Output the (x, y) coordinate of the center of the cell containing the given text.  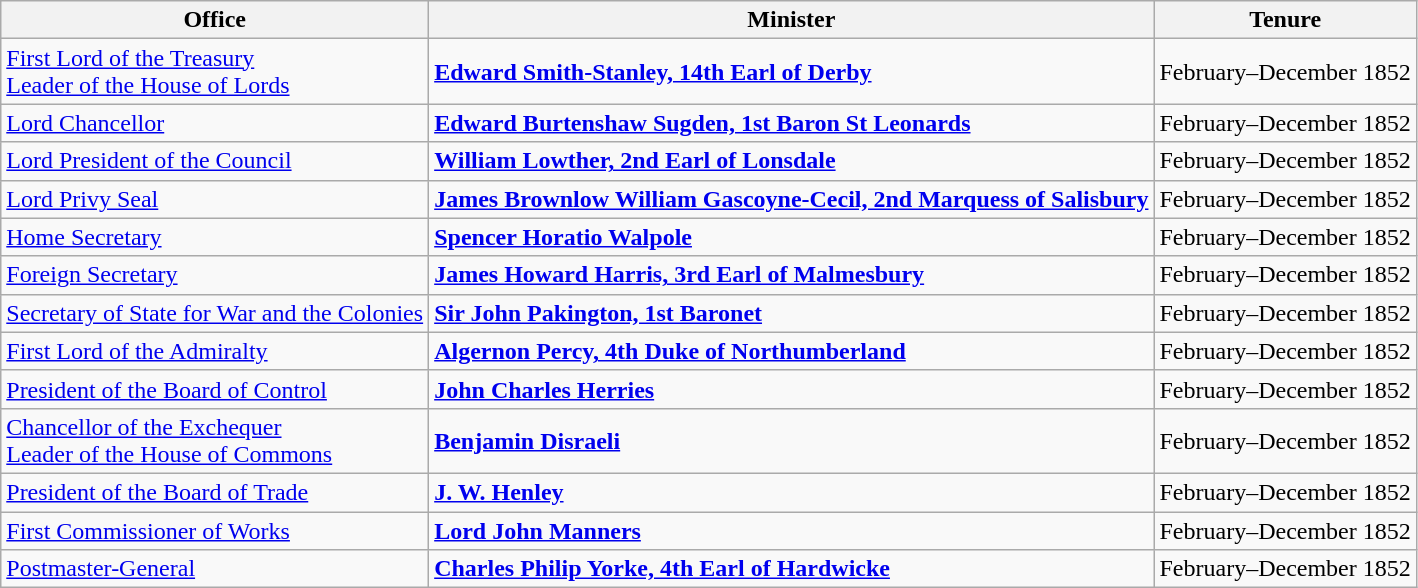
James Howard Harris, 3rd Earl of Malmesbury (792, 275)
Algernon Percy, 4th Duke of Northumberland (792, 351)
Edward Smith-Stanley, 14th Earl of Derby (792, 72)
Chancellor of the ExchequerLeader of the House of Commons (215, 440)
President of the Board of Trade (215, 492)
William Lowther, 2nd Earl of Lonsdale (792, 161)
Lord President of the Council (215, 161)
Lord Privy Seal (215, 199)
John Charles Herries (792, 389)
Benjamin Disraeli (792, 440)
President of the Board of Control (215, 389)
First Lord of the Admiralty (215, 351)
James Brownlow William Gascoyne-Cecil, 2nd Marquess of Salisbury (792, 199)
J. W. Henley (792, 492)
Charles Philip Yorke, 4th Earl of Hardwicke (792, 569)
Lord Chancellor (215, 123)
Sir John Pakington, 1st Baronet (792, 313)
Minister (792, 20)
Lord John Manners (792, 531)
Tenure (1285, 20)
Home Secretary (215, 237)
First Lord of the TreasuryLeader of the House of Lords (215, 72)
Postmaster-General (215, 569)
Edward Burtenshaw Sugden, 1st Baron St Leonards (792, 123)
Foreign Secretary (215, 275)
Secretary of State for War and the Colonies (215, 313)
Office (215, 20)
First Commissioner of Works (215, 531)
Spencer Horatio Walpole (792, 237)
